Determine the [x, y] coordinate at the center of the cell enclosing the given text.  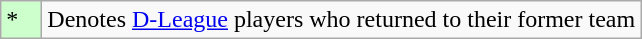
Denotes D-League players who returned to their former team [342, 20]
* [22, 20]
